Provide the (X, Y) coordinate of the cell's center where the given text is located.  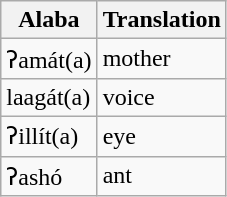
voice (162, 97)
ʔashó (49, 176)
mother (162, 59)
ʔamát(a) (49, 59)
Alaba (49, 20)
ʔillít(a) (49, 136)
Translation (162, 20)
ant (162, 176)
eye (162, 136)
laagát(a) (49, 97)
